Locate the cell with the specified text and output its (x, y) center coordinate. 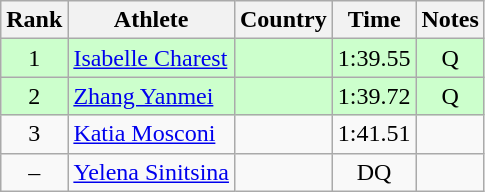
Isabelle Charest (152, 58)
Country (283, 20)
1:39.72 (374, 96)
Time (374, 20)
Yelena Sinitsina (152, 172)
DQ (374, 172)
Katia Mosconi (152, 134)
3 (34, 134)
Zhang Yanmei (152, 96)
Athlete (152, 20)
1:41.51 (374, 134)
– (34, 172)
2 (34, 96)
Rank (34, 20)
1:39.55 (374, 58)
Notes (450, 20)
1 (34, 58)
